Return [X, Y] of the center of cell containing provided text 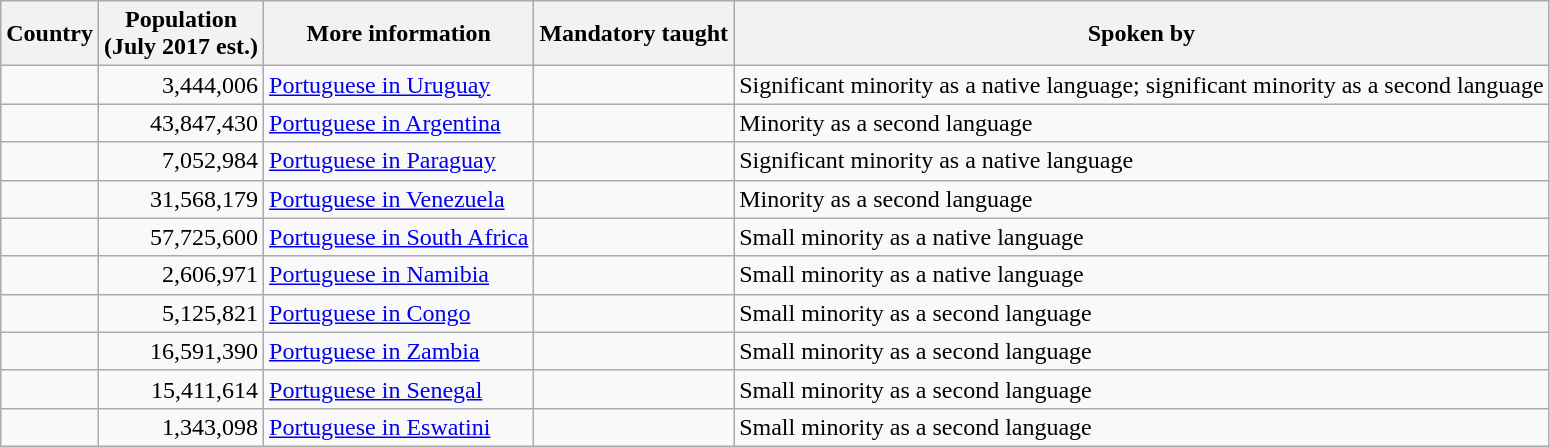
Portuguese in Zambia [399, 351]
31,568,179 [180, 199]
Portuguese in Paraguay [399, 161]
5,125,821 [180, 313]
Portuguese in Uruguay [399, 85]
More information [399, 34]
Population(July 2017 est.) [180, 34]
Country [50, 34]
Spoken by [1142, 34]
16,591,390 [180, 351]
57,725,600 [180, 237]
Significant minority as a native language; significant minority as a second language [1142, 85]
Portuguese in Argentina [399, 123]
Portuguese in Venezuela [399, 199]
2,606,971 [180, 275]
Portuguese in Eswatini [399, 427]
15,411,614 [180, 389]
3,444,006 [180, 85]
1,343,098 [180, 427]
Portuguese in Namibia [399, 275]
Portuguese in South Africa [399, 237]
43,847,430 [180, 123]
Significant minority as a native language [1142, 161]
Portuguese in Congo [399, 313]
Mandatory taught [634, 34]
Portuguese in Senegal [399, 389]
7,052,984 [180, 161]
